Detect which cell encompasses the target text, then output its [x, y] center coordinate. 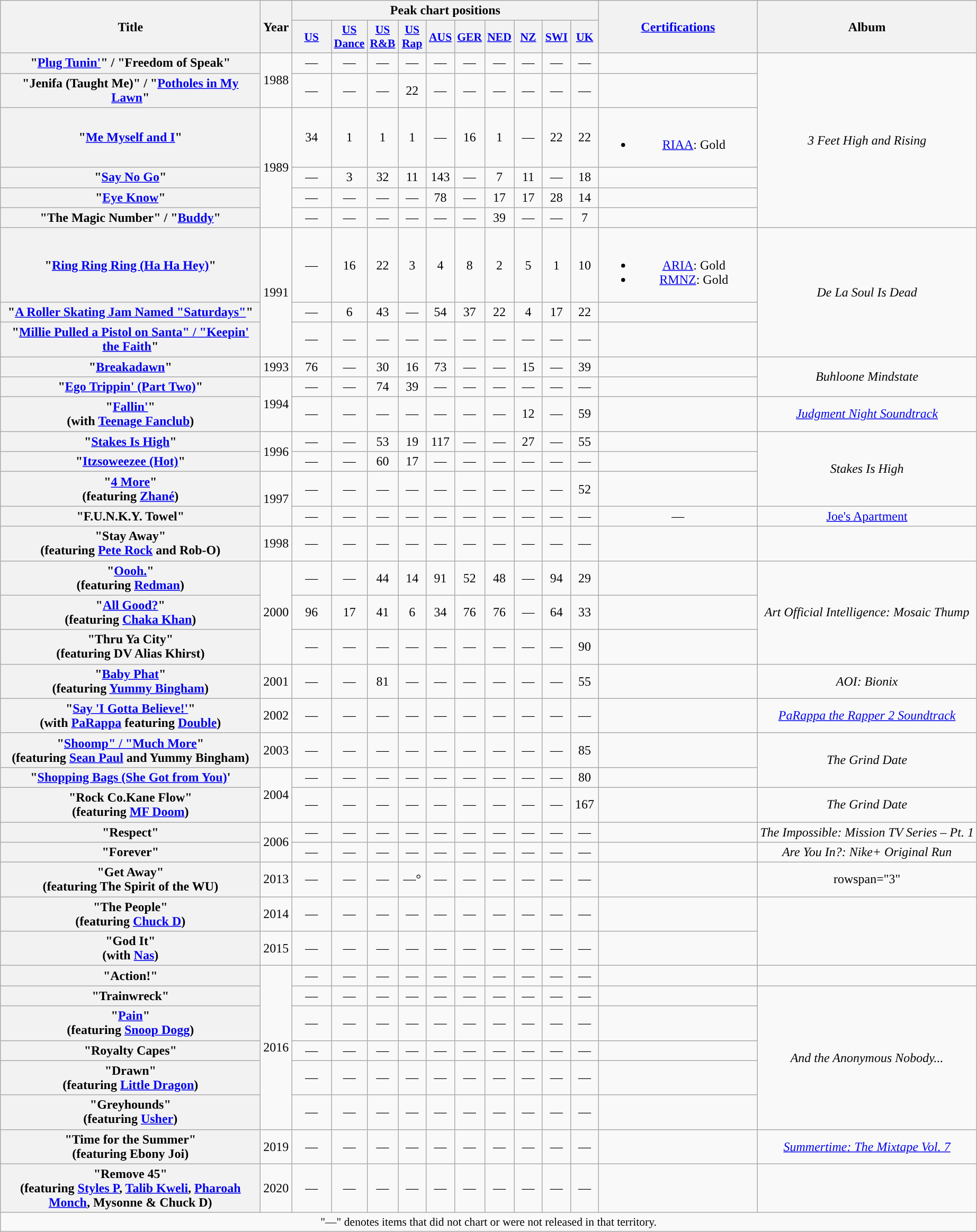
1993 [276, 367]
167 [585, 805]
33 [585, 612]
143 [441, 177]
"Time for the Summer"(featuring Ebony Joi) [130, 1147]
"Greyhounds"(featuring Usher) [130, 1112]
80 [585, 777]
"Shoomp" / "Much More"(featuring Sean Paul and Yummy Bingham) [130, 750]
Buhloone Mindstate [867, 377]
2019 [276, 1147]
"Stakes Is High" [130, 442]
UK [585, 37]
"God It"(with Nas) [130, 949]
"Pain"(featuring Snoop Dogg) [130, 1023]
"Baby Phat"(featuring Yummy Bingham) [130, 681]
Title [130, 26]
"Fallin'"(with Teenage Fanclub) [130, 414]
"Thru Ya City"(featuring DV Alias Khirst) [130, 647]
1994 [276, 404]
Summertime: The Mixtape Vol. 7 [867, 1147]
USR&B [382, 37]
Year [276, 26]
41 [382, 612]
"Stay Away"(featuring Pete Rock and Rob-O) [130, 543]
96 [311, 612]
2014 [276, 914]
US [311, 37]
1988 [276, 80]
"The Magic Number" / "Buddy" [130, 218]
"Royalty Capes" [130, 1050]
USDance [349, 37]
NZ [528, 37]
"4 More"(featuring Zhané) [130, 489]
1997 [276, 499]
The Impossible: Mission TV Series – Pt. 1 [867, 832]
"Remove 45"(featuring Styles P, Talib Kweli, Pharoah Monch, Mysonne & Chuck D) [130, 1188]
SWI [556, 37]
60 [382, 462]
"—" denotes items that did not chart or were not released in that territory. [489, 1222]
2001 [276, 681]
18 [585, 177]
1991 [276, 292]
"Respect" [130, 832]
44 [382, 578]
54 [441, 312]
Peak chart positions [445, 11]
"Trainwreck" [130, 996]
Art Official Intelligence: Mosaic Thump [867, 612]
"Say 'I Gotta Believe!'"(with PaRappa featuring Double) [130, 716]
85 [585, 750]
64 [556, 612]
rowspan="3" [867, 880]
2000 [276, 612]
NED [499, 37]
"Eye Know" [130, 197]
"Oooh."(featuring Redman) [130, 578]
Are You In?: Nike+ Original Run [867, 852]
"Itzsoweezee (Hot)" [130, 462]
12 [528, 414]
1996 [276, 452]
48 [499, 578]
"Forever" [130, 852]
"All Good?"(featuring Chaka Khan) [130, 612]
2015 [276, 949]
37 [469, 312]
2006 [276, 842]
2 [499, 265]
10 [585, 265]
AUS [441, 37]
28 [556, 197]
91 [441, 578]
Stakes Is High [867, 469]
And the Anonymous Nobody... [867, 1058]
ARIA: GoldRMNZ: Gold [678, 265]
43 [382, 312]
32 [382, 177]
"Action!" [130, 976]
Certifications [678, 26]
"Jenifa (Taught Me)" / "Potholes in My Lawn" [130, 90]
2016 [276, 1047]
PaRappa the Rapper 2 Soundtrack [867, 716]
78 [441, 197]
59 [585, 414]
90 [585, 647]
"Breakadawn" [130, 367]
"Say No Go" [130, 177]
"The People"(featuring Chuck D) [130, 914]
AOI: Bionix [867, 681]
74 [382, 387]
94 [556, 578]
—° [412, 880]
8 [469, 265]
2002 [276, 716]
53 [382, 442]
117 [441, 442]
19 [412, 442]
"Plug Tunin'" / "Freedom of Speak" [130, 63]
"Millie Pulled a Pistol on Santa" / "Keepin' the Faith" [130, 339]
2013 [276, 880]
Judgment Night Soundtrack [867, 414]
"Shopping Bags (She Got from You)' [130, 777]
USRap [412, 37]
"A Roller Skating Jam Named "Saturdays"" [130, 312]
"Drawn"(featuring Little Dragon) [130, 1078]
1998 [276, 543]
1989 [276, 167]
GER [469, 37]
73 [441, 367]
30 [382, 367]
Joe's Apartment [867, 516]
De La Soul Is Dead [867, 292]
RIAA: Gold [678, 138]
"F.U.N.K.Y. Towel" [130, 516]
15 [528, 367]
3 Feet High and Rising [867, 140]
5 [528, 265]
Album [867, 26]
"Get Away"(featuring The Spirit of the WU) [130, 880]
2020 [276, 1188]
27 [528, 442]
2003 [276, 750]
2004 [276, 794]
"Me Myself and I" [130, 138]
81 [382, 681]
"Ring Ring Ring (Ha Ha Hey)" [130, 265]
29 [585, 578]
"Rock Co.Kane Flow" (featuring MF Doom) [130, 805]
"Ego Trippin' (Part Two)" [130, 387]
